Determine the (x, y) coordinate at the center of the cell enclosing the given text.  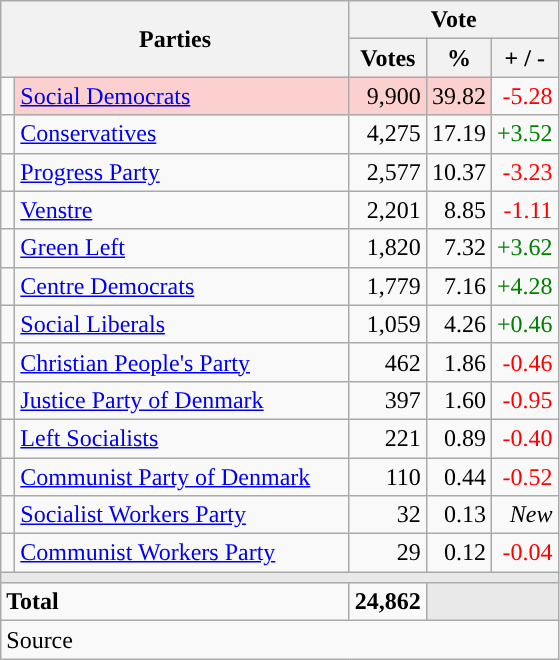
Social Democrats (182, 96)
+3.52 (524, 134)
-0.40 (524, 438)
397 (388, 400)
+ / - (524, 58)
Parties (176, 39)
Left Socialists (182, 438)
Socialist Workers Party (182, 515)
Source (280, 640)
0.89 (458, 438)
-3.23 (524, 172)
7.16 (458, 286)
0.44 (458, 477)
2,577 (388, 172)
462 (388, 362)
Conservatives (182, 134)
221 (388, 438)
+0.46 (524, 324)
Christian People's Party (182, 362)
Social Liberals (182, 324)
Total (176, 602)
24,862 (388, 602)
-0.04 (524, 553)
-5.28 (524, 96)
39.82 (458, 96)
Communist Workers Party (182, 553)
Centre Democrats (182, 286)
Venstre (182, 210)
10.37 (458, 172)
Green Left (182, 248)
2,201 (388, 210)
Votes (388, 58)
1,820 (388, 248)
1.86 (458, 362)
29 (388, 553)
1.60 (458, 400)
17.19 (458, 134)
4.26 (458, 324)
Vote (454, 20)
0.12 (458, 553)
-1.11 (524, 210)
9,900 (388, 96)
-0.46 (524, 362)
% (458, 58)
-0.52 (524, 477)
Progress Party (182, 172)
0.13 (458, 515)
7.32 (458, 248)
32 (388, 515)
4,275 (388, 134)
8.85 (458, 210)
-0.95 (524, 400)
+4.28 (524, 286)
+3.62 (524, 248)
1,779 (388, 286)
Justice Party of Denmark (182, 400)
1,059 (388, 324)
Communist Party of Denmark (182, 477)
110 (388, 477)
New (524, 515)
